From the cell containing the given text, extract its center point as (X, Y) coordinate. 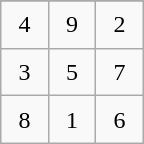
9 (72, 24)
8 (24, 120)
2 (120, 24)
6 (120, 120)
3 (24, 72)
7 (120, 72)
4 (24, 24)
5 (72, 72)
1 (72, 120)
